Scan for the cell matching the given text and deliver its (X, Y) coordinate at center. 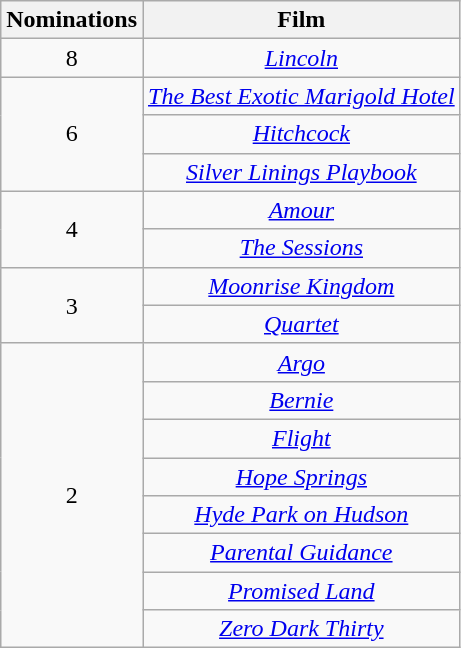
Zero Dark Thirty (301, 629)
Film (301, 20)
8 (72, 58)
3 (72, 305)
Amour (301, 210)
Hyde Park on Hudson (301, 515)
Parental Guidance (301, 553)
Hitchcock (301, 134)
6 (72, 134)
Hope Springs (301, 477)
Lincoln (301, 58)
The Best Exotic Marigold Hotel (301, 96)
2 (72, 495)
Promised Land (301, 591)
Silver Linings Playbook (301, 172)
The Sessions (301, 248)
Flight (301, 438)
Quartet (301, 324)
Moonrise Kingdom (301, 286)
Bernie (301, 400)
Nominations (72, 20)
Argo (301, 362)
4 (72, 229)
